Locate the cell with the specified text and output its (X, Y) center coordinate. 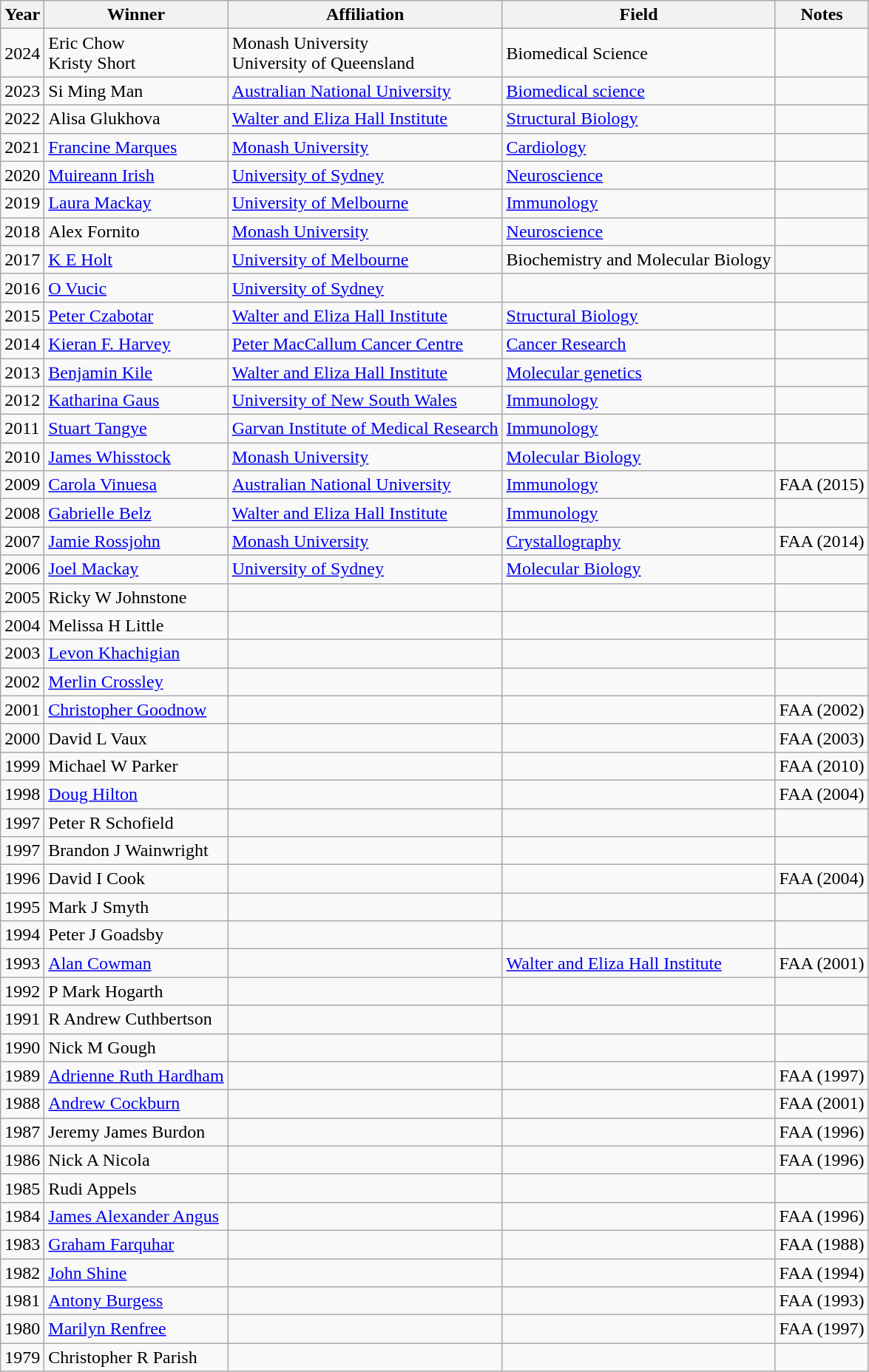
Antony Burgess (136, 1301)
Ricky W Johnstone (136, 597)
Jeremy James Burdon (136, 1132)
1984 (22, 1216)
Christopher Goodnow (136, 710)
FAA (2010) (822, 766)
2005 (22, 597)
2010 (22, 457)
Biomedical science (639, 91)
Laura Mackay (136, 203)
Year (22, 15)
FAA (2015) (822, 485)
1988 (22, 1104)
2018 (22, 231)
2004 (22, 625)
Mark J Smyth (136, 907)
R Andrew Cuthbertson (136, 1019)
2011 (22, 429)
Melissa H Little (136, 625)
Gabrielle Belz (136, 513)
1998 (22, 794)
Alan Cowman (136, 963)
Alisa Glukhova (136, 119)
Andrew Cockburn (136, 1104)
FAA (2002) (822, 710)
2006 (22, 569)
1990 (22, 1047)
Carola Vinuesa (136, 485)
Affiliation (365, 15)
Francine Marques (136, 147)
1992 (22, 991)
2014 (22, 344)
Peter R Schofield (136, 823)
1982 (22, 1272)
Benjamin Kile (136, 372)
1981 (22, 1301)
Alex Fornito (136, 231)
Nick A Nicola (136, 1160)
1994 (22, 935)
Molecular genetics (639, 372)
2023 (22, 91)
Kieran F. Harvey (136, 344)
FAA (1988) (822, 1244)
2002 (22, 682)
2001 (22, 710)
Winner (136, 15)
1986 (22, 1160)
Si Ming Man (136, 91)
2009 (22, 485)
2000 (22, 738)
2003 (22, 653)
1983 (22, 1244)
David L Vaux (136, 738)
James Whisstock (136, 457)
Biochemistry and Molecular Biology (639, 259)
Michael W Parker (136, 766)
2020 (22, 175)
Nick M Gough (136, 1047)
Christopher R Parish (136, 1357)
O Vucic (136, 288)
Field (639, 15)
Joel Mackay (136, 569)
James Alexander Angus (136, 1216)
Monash UniversityUniversity of Queensland (365, 53)
2021 (22, 147)
K E Holt (136, 259)
1987 (22, 1132)
1999 (22, 766)
Peter J Goadsby (136, 935)
Marilyn Renfree (136, 1329)
2024 (22, 53)
Biomedical Science (639, 53)
2008 (22, 513)
Merlin Crossley (136, 682)
Graham Farquhar (136, 1244)
2017 (22, 259)
Peter MacCallum Cancer Centre (365, 344)
FAA (1993) (822, 1301)
Adrienne Ruth Hardham (136, 1076)
1993 (22, 963)
2012 (22, 401)
2013 (22, 372)
Cancer Research (639, 344)
Garvan Institute of Medical Research (365, 429)
FAA (2003) (822, 738)
Brandon J Wainwright (136, 851)
2007 (22, 541)
Rudi Appels (136, 1188)
FAA (2014) (822, 541)
1996 (22, 879)
Eric ChowKristy Short (136, 53)
Jamie Rossjohn (136, 541)
1979 (22, 1357)
2022 (22, 119)
1991 (22, 1019)
David I Cook (136, 879)
2016 (22, 288)
Levon Khachigian (136, 653)
Doug Hilton (136, 794)
Muireann Irish (136, 175)
P Mark Hogarth (136, 991)
Peter Czabotar (136, 316)
John Shine (136, 1272)
1985 (22, 1188)
1995 (22, 907)
Crystallography (639, 541)
Cardiology (639, 147)
University of New South Wales (365, 401)
1989 (22, 1076)
1980 (22, 1329)
Notes (822, 15)
Stuart Tangye (136, 429)
2015 (22, 316)
2019 (22, 203)
FAA (1994) (822, 1272)
Katharina Gaus (136, 401)
